From the cell containing the given text, extract its center point as (x, y) coordinate. 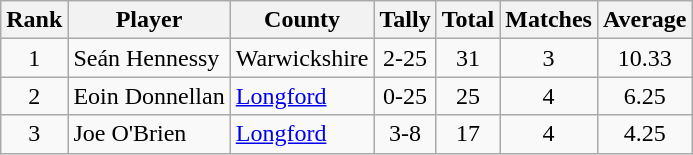
10.33 (644, 58)
Eoin Donnellan (149, 96)
Rank (34, 20)
Joe O'Brien (149, 134)
Warwickshire (302, 58)
Seán Hennessy (149, 58)
6.25 (644, 96)
4.25 (644, 134)
Tally (405, 20)
17 (468, 134)
Player (149, 20)
31 (468, 58)
3-8 (405, 134)
County (302, 20)
Total (468, 20)
25 (468, 96)
2 (34, 96)
0-25 (405, 96)
Average (644, 20)
1 (34, 58)
2-25 (405, 58)
Matches (549, 20)
